Return (x, y) of the center of cell containing provided text 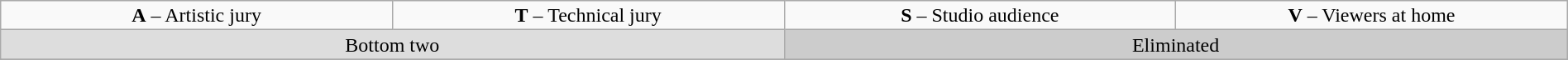
Eliminated (1176, 45)
Bottom two (392, 45)
A – Artistic jury (197, 15)
V – Viewers at home (1372, 15)
S – Studio audience (980, 15)
T – Technical jury (588, 15)
